For the text-containing cell, return its midpoint in [X, Y] coordinate format. 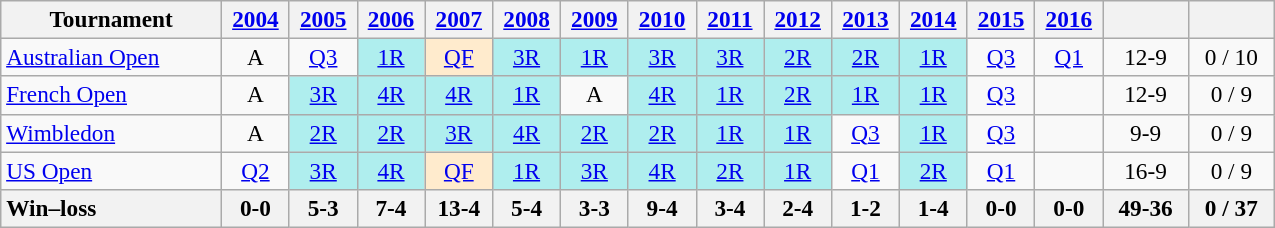
0 / 10 [1231, 57]
2014 [933, 19]
French Open [112, 95]
2-4 [798, 208]
7-4 [391, 208]
US Open [112, 170]
9-4 [662, 208]
49-36 [1146, 208]
2011 [730, 19]
3-3 [594, 208]
3-4 [730, 208]
2015 [1001, 19]
9-9 [1146, 133]
0 / 37 [1231, 208]
Australian Open [112, 57]
2006 [391, 19]
5-4 [527, 208]
2008 [527, 19]
Tournament [112, 19]
2005 [323, 19]
2012 [798, 19]
Win–loss [112, 208]
2009 [594, 19]
16-9 [1146, 170]
13-4 [459, 208]
5-3 [323, 208]
2007 [459, 19]
2004 [256, 19]
Wimbledon [112, 133]
1-4 [933, 208]
2013 [866, 19]
2016 [1069, 19]
1-2 [866, 208]
Q2 [256, 170]
2010 [662, 19]
